Extract the [x, y] coordinate from the center of the cell holding the provided text.  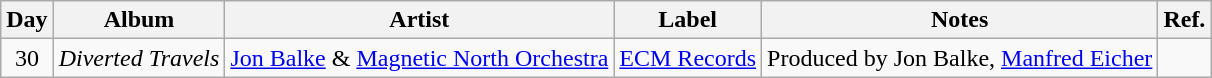
Produced by Jon Balke, Manfred Eicher [960, 58]
Day [27, 20]
Diverted Travels [139, 58]
Notes [960, 20]
Label [688, 20]
ECM Records [688, 58]
30 [27, 58]
Artist [420, 20]
Album [139, 20]
Jon Balke & Magnetic North Orchestra [420, 58]
Ref. [1184, 20]
